Return [X, Y] of the center of cell containing provided text 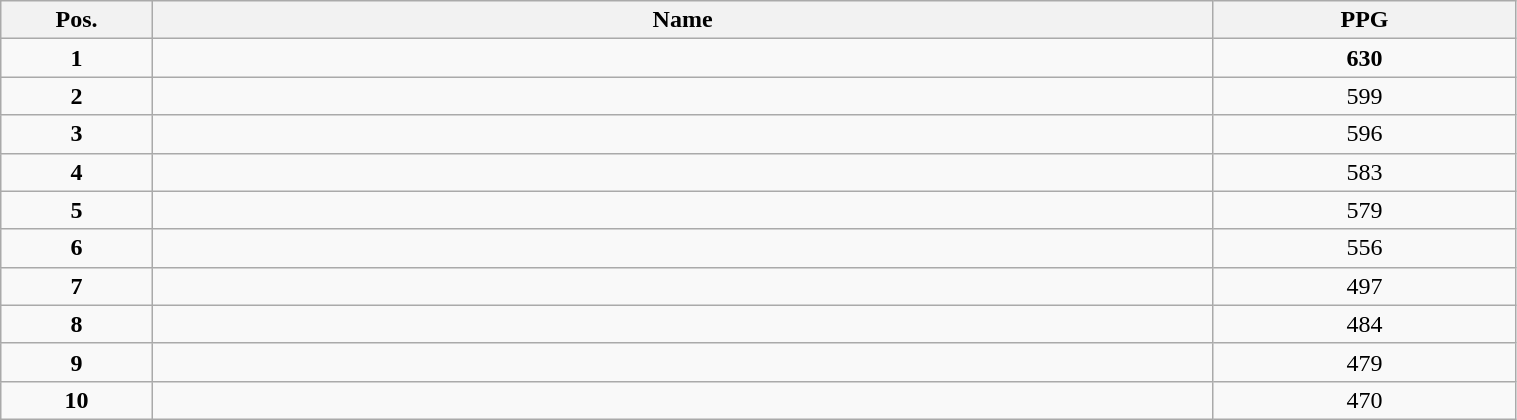
479 [1364, 362]
599 [1364, 96]
596 [1364, 134]
7 [77, 286]
9 [77, 362]
10 [77, 400]
5 [77, 210]
PPG [1364, 20]
630 [1364, 58]
497 [1364, 286]
4 [77, 172]
1 [77, 58]
2 [77, 96]
484 [1364, 324]
Pos. [77, 20]
3 [77, 134]
8 [77, 324]
6 [77, 248]
583 [1364, 172]
Name [682, 20]
470 [1364, 400]
556 [1364, 248]
579 [1364, 210]
